Return (X, Y) of the center of cell containing provided text 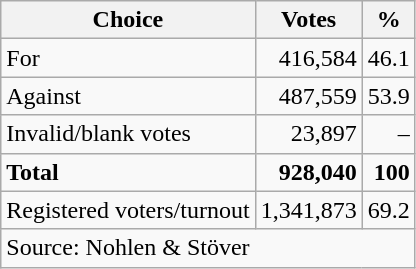
Votes (308, 20)
46.1 (388, 58)
487,559 (308, 96)
Choice (128, 20)
For (128, 58)
23,897 (308, 134)
Invalid/blank votes (128, 134)
Total (128, 172)
69.2 (388, 210)
53.9 (388, 96)
1,341,873 (308, 210)
416,584 (308, 58)
Against (128, 96)
100 (388, 172)
Registered voters/turnout (128, 210)
928,040 (308, 172)
% (388, 20)
– (388, 134)
Source: Nohlen & Stöver (208, 248)
